Provide the (x, y) coordinate of the cell's center where the given text is located.  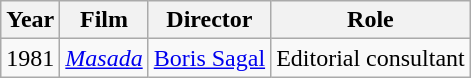
Editorial consultant (371, 58)
Director (209, 20)
Masada (104, 58)
Boris Sagal (209, 58)
Film (104, 20)
1981 (30, 58)
Year (30, 20)
Role (371, 20)
